Output the [X, Y] coordinate of the center of the cell containing the given text.  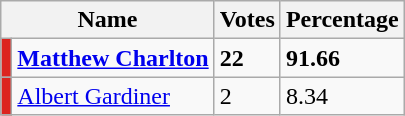
Votes [247, 20]
8.34 [342, 96]
2 [247, 96]
91.66 [342, 58]
22 [247, 58]
Albert Gardiner [113, 96]
Matthew Charlton [113, 58]
Name [108, 20]
Percentage [342, 20]
